Determine the (x, y) coordinate at the center of the cell enclosing the given text.  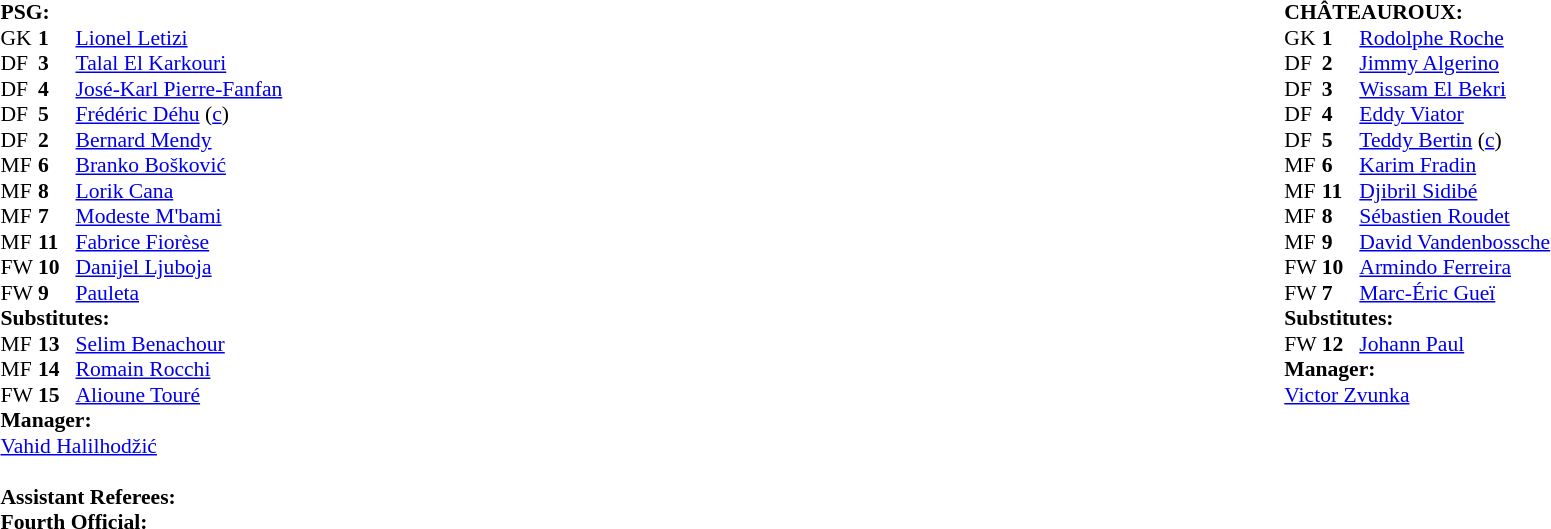
Victor Zvunka (1417, 395)
David Vandenbossche (1454, 242)
Fabrice Fiorèse (180, 242)
Eddy Viator (1454, 115)
CHÂTEAUROUX: (1417, 13)
Karim Fradin (1454, 165)
Teddy Bertin (c) (1454, 140)
Jimmy Algerino (1454, 63)
14 (57, 369)
Armindo Ferreira (1454, 267)
12 (1341, 344)
Djibril Sidibé (1454, 191)
Talal El Karkouri (180, 63)
Frédéric Déhu (c) (180, 115)
Danijel Ljuboja (180, 267)
Romain Rocchi (180, 369)
Modeste M'bami (180, 217)
Bernard Mendy (180, 140)
Branko Bošković (180, 165)
PSG: (141, 13)
Selim Benachour (180, 344)
Sébastien Roudet (1454, 217)
15 (57, 395)
Lorik Cana (180, 191)
Lionel Letizi (180, 38)
Johann Paul (1454, 344)
Pauleta (180, 293)
13 (57, 344)
Wissam El Bekri (1454, 89)
Rodolphe Roche (1454, 38)
José-Karl Pierre-Fanfan (180, 89)
Alioune Touré (180, 395)
Marc-Éric Gueï (1454, 293)
